Locate the cell with the specified text and output its [X, Y] center coordinate. 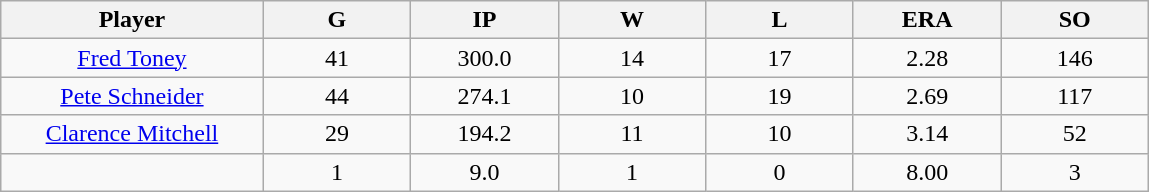
117 [1075, 96]
0 [780, 172]
9.0 [485, 172]
Player [132, 20]
41 [337, 58]
17 [780, 58]
274.1 [485, 96]
SO [1075, 20]
29 [337, 134]
3.14 [927, 134]
11 [632, 134]
300.0 [485, 58]
IP [485, 20]
ERA [927, 20]
Fred Toney [132, 58]
44 [337, 96]
2.69 [927, 96]
W [632, 20]
Clarence Mitchell [132, 134]
G [337, 20]
146 [1075, 58]
194.2 [485, 134]
14 [632, 58]
Pete Schneider [132, 96]
8.00 [927, 172]
3 [1075, 172]
19 [780, 96]
2.28 [927, 58]
52 [1075, 134]
L [780, 20]
